Capture the cell that displays the provided text and extract its [X, Y] central coordinate. 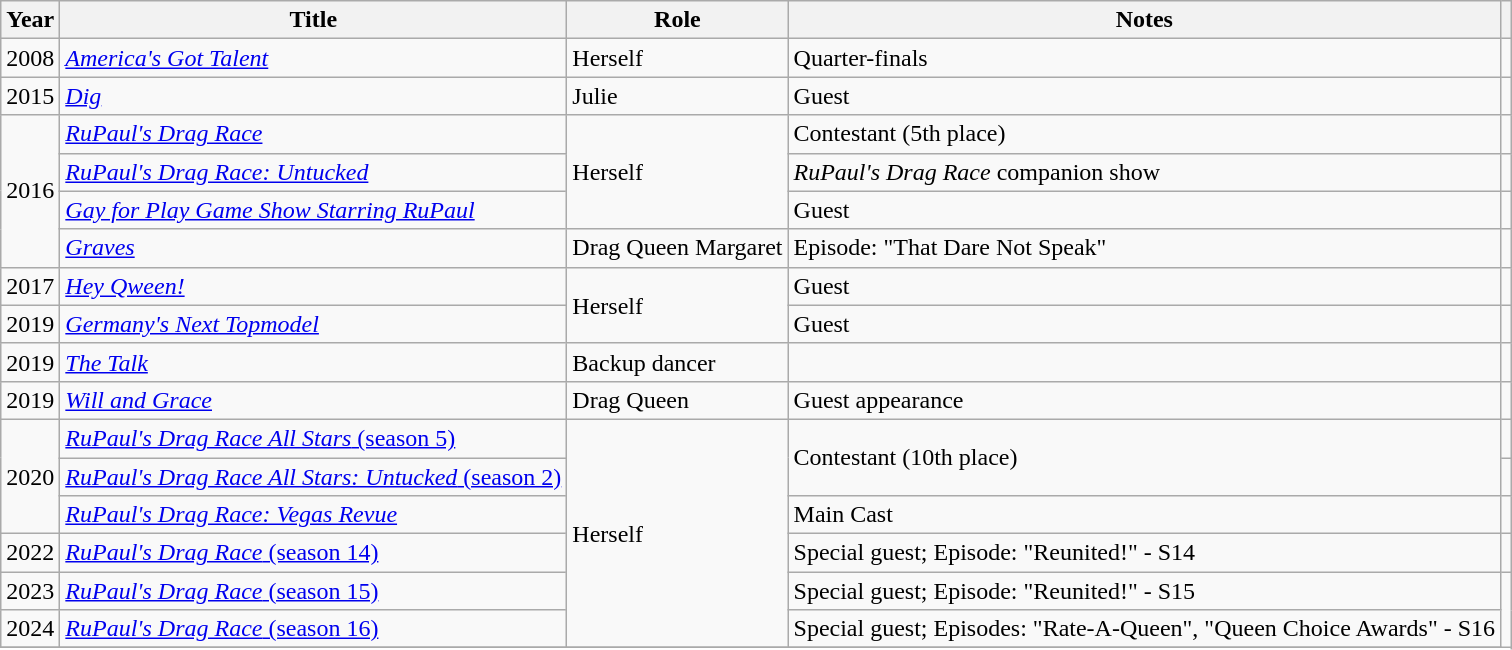
RuPaul's Drag Race [314, 134]
Will and Grace [314, 400]
Germany's Next Topmodel [314, 324]
RuPaul's Drag Race: Vegas Revue [314, 515]
Drag Queen Margaret [678, 248]
RuPaul's Drag Race: Untucked [314, 172]
Main Cast [1144, 515]
Quarter-finals [1144, 58]
2024 [30, 629]
RuPaul's Drag Race All Stars: Untucked (season 2) [314, 477]
RuPaul's Drag Race (season 16) [314, 629]
Guest appearance [1144, 400]
RuPaul's Drag Race companion show [1144, 172]
Dig [314, 96]
The Talk [314, 362]
Notes [1144, 20]
Graves [314, 248]
Role [678, 20]
2015 [30, 96]
2020 [30, 476]
Julie [678, 96]
Contestant (5th place) [1144, 134]
Hey Qween! [314, 286]
Contestant (10th place) [1144, 457]
Gay for Play Game Show Starring RuPaul [314, 210]
Title [314, 20]
2008 [30, 58]
2016 [30, 191]
RuPaul's Drag Race (season 14) [314, 553]
Special guest; Episodes: "Rate-A-Queen", "Queen Choice Awards" - S16 [1144, 629]
Backup dancer [678, 362]
Special guest; Episode: "Reunited!" - S15 [1144, 591]
Drag Queen [678, 400]
RuPaul's Drag Race All Stars (season 5) [314, 438]
RuPaul's Drag Race (season 15) [314, 591]
Episode: "That Dare Not Speak" [1144, 248]
2023 [30, 591]
2022 [30, 553]
Year [30, 20]
2017 [30, 286]
Special guest; Episode: "Reunited!" - S14 [1144, 553]
America's Got Talent [314, 58]
